Search for the cell housing the specified text and yield its (x, y) center coordinate. 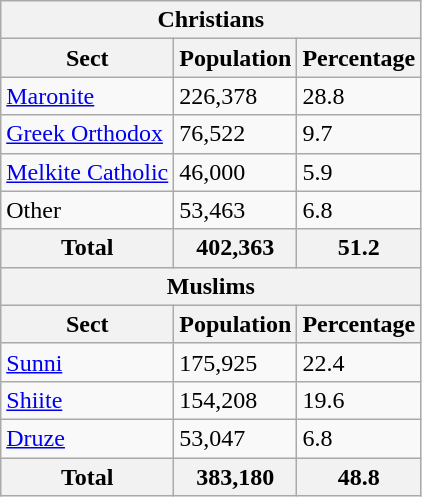
Sunni (88, 362)
48.8 (359, 477)
53,463 (236, 210)
154,208 (236, 400)
Muslims (211, 286)
Shiite (88, 400)
175,925 (236, 362)
Other (88, 210)
226,378 (236, 96)
Greek Orthodox (88, 134)
53,047 (236, 438)
76,522 (236, 134)
402,363 (236, 248)
Druze (88, 438)
22.4 (359, 362)
19.6 (359, 400)
28.8 (359, 96)
51.2 (359, 248)
Christians (211, 20)
Maronite (88, 96)
5.9 (359, 172)
46,000 (236, 172)
Melkite Catholic (88, 172)
383,180 (236, 477)
9.7 (359, 134)
